Return (x, y) of the center of cell containing provided text 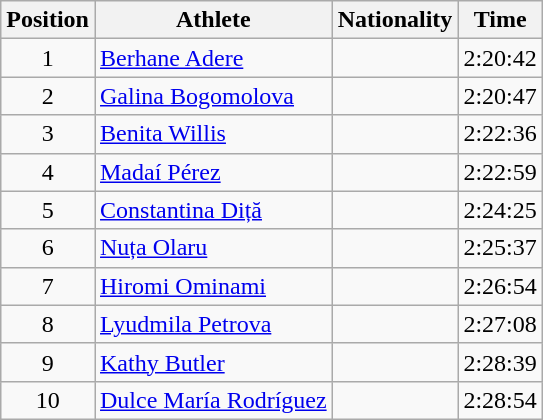
Constantina Diță (213, 210)
9 (48, 362)
Nuța Olaru (213, 248)
Nationality (395, 20)
2:25:37 (500, 248)
2:28:54 (500, 400)
6 (48, 248)
Time (500, 20)
2:27:08 (500, 324)
3 (48, 134)
7 (48, 286)
2:22:36 (500, 134)
4 (48, 172)
Athlete (213, 20)
2:20:47 (500, 96)
2:22:59 (500, 172)
2:24:25 (500, 210)
Galina Bogomolova (213, 96)
2:26:54 (500, 286)
1 (48, 58)
Benita Willis (213, 134)
10 (48, 400)
Hiromi Ominami (213, 286)
Berhane Adere (213, 58)
Kathy Butler (213, 362)
2 (48, 96)
Dulce María Rodríguez (213, 400)
Position (48, 20)
2:28:39 (500, 362)
Madaí Pérez (213, 172)
2:20:42 (500, 58)
5 (48, 210)
Lyudmila Petrova (213, 324)
8 (48, 324)
